Provide the [X, Y] coordinate of the cell's center where the given text is located.  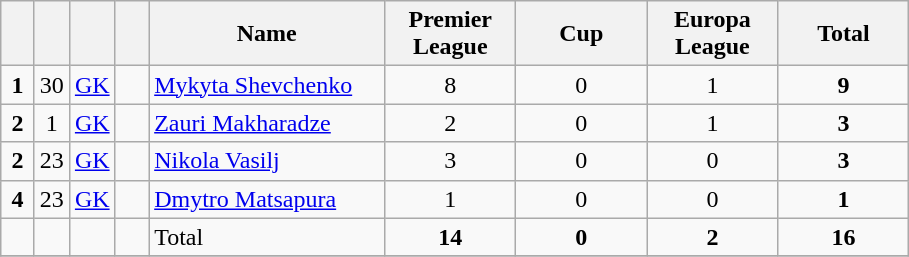
30 [52, 85]
Cup [582, 34]
8 [450, 85]
Dmytro Matsapura [267, 199]
Mykyta Shevchenko [267, 85]
9 [844, 85]
16 [844, 237]
Europa League [712, 34]
4 [18, 199]
Zauri Makharadze [267, 123]
Nikola Vasilj [267, 161]
14 [450, 237]
Premier League [450, 34]
Name [267, 34]
